Scan for the cell matching the given text and deliver its [x, y] coordinate at center. 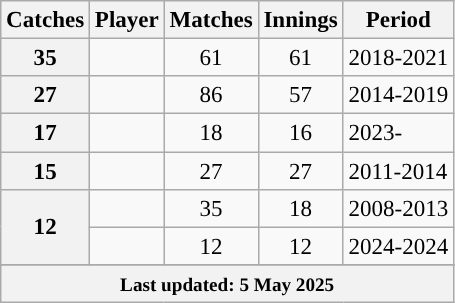
17 [46, 133]
2024-2024 [398, 246]
2011-2014 [398, 171]
Last updated: 5 May 2025 [228, 284]
Matches [211, 20]
2023- [398, 133]
15 [46, 171]
86 [211, 95]
Player [128, 20]
2008-2013 [398, 209]
2018-2021 [398, 58]
Innings [300, 20]
16 [300, 133]
57 [300, 95]
2014-2019 [398, 95]
Catches [46, 20]
Period [398, 20]
